From the cell containing the given text, extract its center point as (X, Y) coordinate. 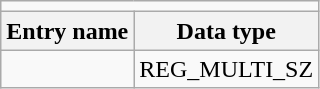
Data type (226, 31)
REG_MULTI_SZ (226, 69)
Entry name (68, 31)
